Search for the cell housing the specified text and yield its [x, y] center coordinate. 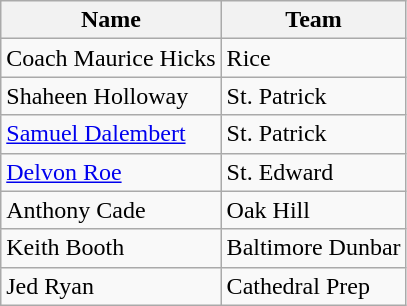
Shaheen Holloway [111, 96]
Name [111, 20]
Delvon Roe [111, 172]
Oak Hill [314, 210]
Cathedral Prep [314, 286]
Baltimore Dunbar [314, 248]
Keith Booth [111, 248]
Anthony Cade [111, 210]
Samuel Dalembert [111, 134]
Jed Ryan [111, 286]
Coach Maurice Hicks [111, 58]
St. Edward [314, 172]
Team [314, 20]
Rice [314, 58]
